From the cell containing the given text, extract its center point as (X, Y) coordinate. 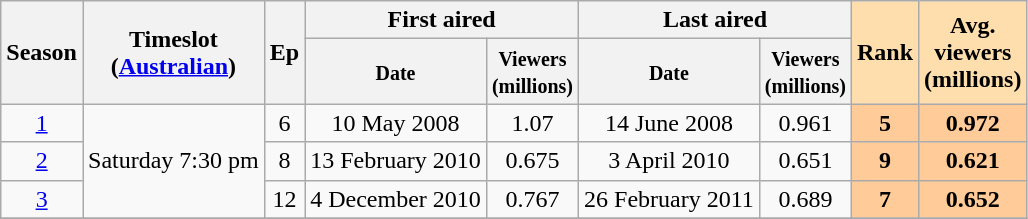
Saturday 7:30 pm (173, 161)
4 December 2010 (396, 199)
0.689 (805, 199)
2 (42, 161)
Season (42, 52)
1 (42, 123)
1.07 (532, 123)
8 (284, 161)
Ep (284, 52)
0.767 (532, 199)
12 (284, 199)
14 June 2008 (670, 123)
0.961 (805, 123)
7 (884, 199)
Avg. viewers (millions) (973, 52)
0.651 (805, 161)
13 February 2010 (396, 161)
3 April 2010 (670, 161)
6 (284, 123)
5 (884, 123)
Timeslot (Australian) (173, 52)
0.652 (973, 199)
10 May 2008 (396, 123)
3 (42, 199)
0.675 (532, 161)
Last aired (716, 20)
0.621 (973, 161)
9 (884, 161)
0.972 (973, 123)
First aired (442, 20)
26 February 2011 (670, 199)
Rank (884, 52)
